Scan for the cell matching the given text and deliver its (X, Y) coordinate at center. 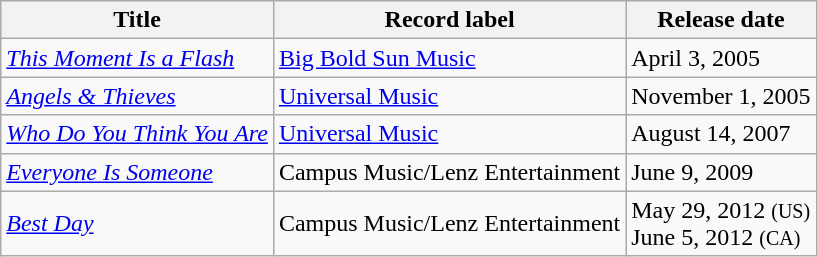
Best Day (138, 224)
Title (138, 20)
Release date (721, 20)
August 14, 2007 (721, 134)
April 3, 2005 (721, 58)
Who Do You Think You Are (138, 134)
November 1, 2005 (721, 96)
June 9, 2009 (721, 172)
Angels & Thieves (138, 96)
This Moment Is a Flash (138, 58)
Record label (449, 20)
Big Bold Sun Music (449, 58)
Everyone Is Someone (138, 172)
May 29, 2012 (US)June 5, 2012 (CA) (721, 224)
